Scan for the cell matching the given text and deliver its (x, y) coordinate at center. 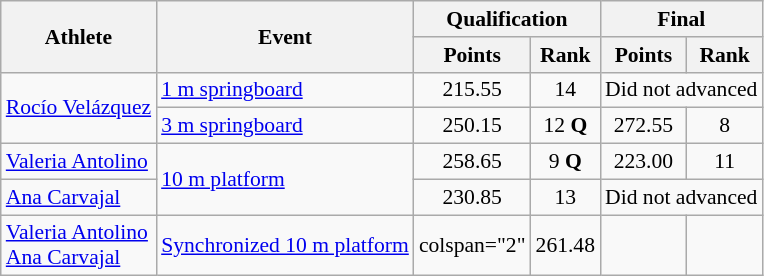
230.85 (472, 197)
13 (566, 197)
1 m springboard (285, 90)
10 m platform (285, 180)
8 (725, 126)
Synchronized 10 m platform (285, 246)
Valeria AntolinoAna Carvajal (78, 246)
223.00 (644, 162)
Rocío Velázquez (78, 108)
Event (285, 36)
272.55 (644, 126)
261.48 (566, 246)
3 m springboard (285, 126)
11 (725, 162)
250.15 (472, 126)
Athlete (78, 36)
215.55 (472, 90)
258.65 (472, 162)
9 Q (566, 162)
Ana Carvajal (78, 197)
Qualification (507, 19)
12 Q (566, 126)
colspan="2" (472, 246)
14 (566, 90)
Valeria Antolino (78, 162)
Final (681, 19)
